Capture the cell that displays the provided text and extract its (x, y) central coordinate. 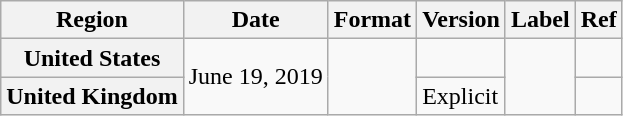
United States (92, 58)
June 19, 2019 (256, 77)
Region (92, 20)
United Kingdom (92, 96)
Ref (598, 20)
Label (540, 20)
Explicit (462, 96)
Format (372, 20)
Version (462, 20)
Date (256, 20)
